Extract the (x, y) coordinate from the center of the cell holding the provided text.  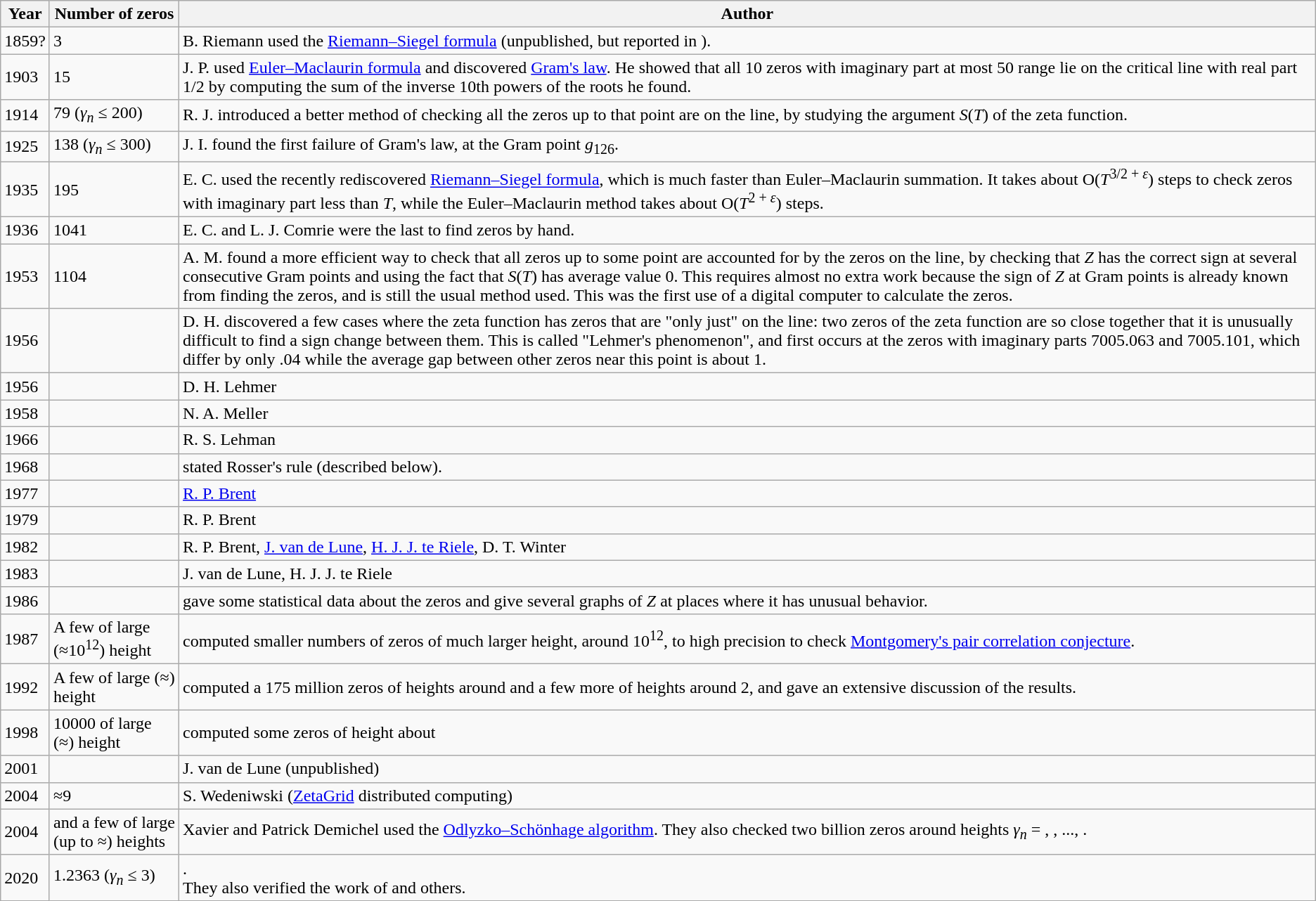
B. Riemann used the Riemann–Siegel formula (unpublished, but reported in ). (748, 41)
1983 (25, 573)
E. C. and L. J. Comrie were the last to find zeros by hand. (748, 231)
R. P. Brent, J. van de Lune, H. J. J. te Riele, D. T. Winter (748, 547)
S. Wedeniwski (ZetaGrid distributed computing) (748, 796)
computed smaller numbers of zeros of much larger height, around 1012, to high precision to check Montgomery's pair correlation conjecture. (748, 639)
1041 (114, 231)
Xavier and Patrick Demichel used the Odlyzko–Schönhage algorithm. They also checked two billion zeros around heights γn = , , ..., . (748, 832)
computed some zeros of height about (748, 732)
1859? (25, 41)
1958 (25, 413)
J. van de Lune, H. J. J. te Riele (748, 573)
N. A. Meller (748, 413)
J. van de Lune (unpublished) (748, 769)
1935 (25, 190)
1986 (25, 600)
1977 (25, 493)
stated Rosser's rule (described below). (748, 467)
138 (γn ≤ 300) (114, 146)
1953 (25, 276)
1903 (25, 77)
and a few of large (up to ≈) heights (114, 832)
1925 (25, 146)
R. S. Lehman (748, 440)
D. H. Lehmer (748, 387)
79 (γn ≤ 200) (114, 115)
1982 (25, 547)
195 (114, 190)
1966 (25, 440)
gave some statistical data about the zeros and give several graphs of Z at places where it has unusual behavior. (748, 600)
1979 (25, 520)
3 (114, 41)
15 (114, 77)
1968 (25, 467)
Number of zeros (114, 14)
J. I. found the first failure of Gram's law, at the Gram point g126. (748, 146)
2020 (25, 877)
A few of large (≈) height (114, 687)
1.2363 (γn ≤ 3) (114, 877)
≈9 (114, 796)
1998 (25, 732)
1936 (25, 231)
Year (25, 14)
A few of large (≈1012) height (114, 639)
10000 of large (≈) height (114, 732)
1987 (25, 639)
Author (748, 14)
1914 (25, 115)
computed a 175 million zeros of heights around and a few more of heights around 2, and gave an extensive discussion of the results. (748, 687)
2001 (25, 769)
R. J. introduced a better method of checking all the zeros up to that point are on the line, by studying the argument S(T) of the zeta function. (748, 115)
1104 (114, 276)
1992 (25, 687)
.They also verified the work of and others. (748, 877)
